Search for the cell housing the specified text and yield its [X, Y] center coordinate. 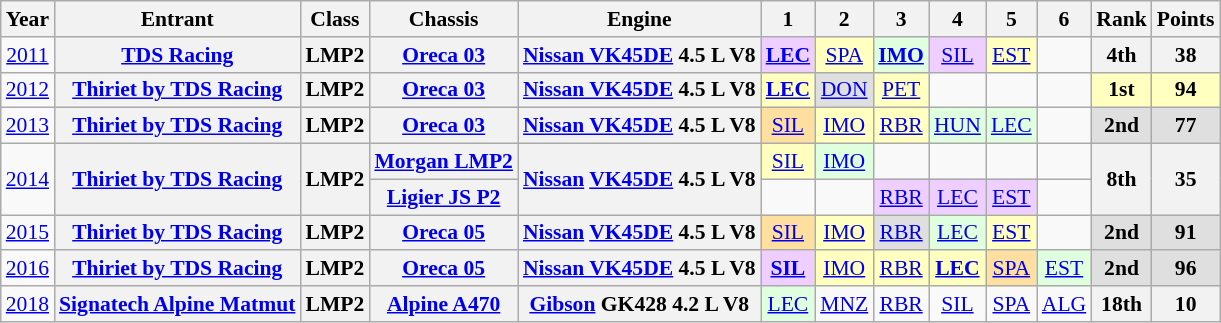
DON [844, 90]
35 [1186, 180]
3 [901, 19]
10 [1186, 304]
1 [788, 19]
2015 [28, 233]
2 [844, 19]
TDS Racing [177, 55]
5 [1012, 19]
Engine [640, 19]
38 [1186, 55]
Year [28, 19]
6 [1064, 19]
Entrant [177, 19]
MNZ [844, 304]
18th [1122, 304]
2012 [28, 90]
1st [1122, 90]
2018 [28, 304]
2016 [28, 269]
2013 [28, 126]
91 [1186, 233]
Gibson GK428 4.2 L V8 [640, 304]
8th [1122, 180]
2014 [28, 180]
94 [1186, 90]
Points [1186, 19]
PET [901, 90]
96 [1186, 269]
Ligier JS P2 [444, 197]
4 [958, 19]
Alpine A470 [444, 304]
HUN [958, 126]
Class [334, 19]
2011 [28, 55]
4th [1122, 55]
Rank [1122, 19]
ALG [1064, 304]
Chassis [444, 19]
Morgan LMP2 [444, 162]
Signatech Alpine Matmut [177, 304]
77 [1186, 126]
